From the cell containing the given text, extract its center point as (X, Y) coordinate. 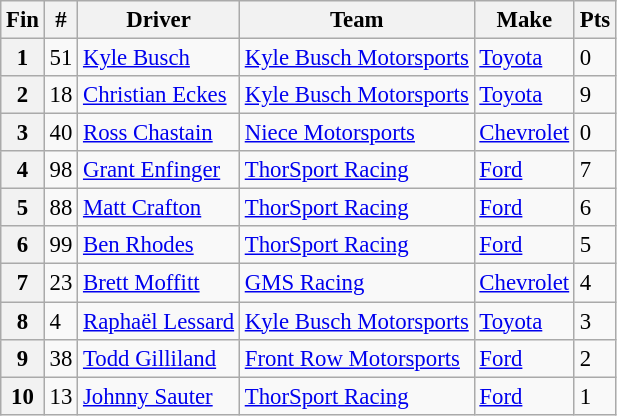
Johnny Sauter (159, 396)
Grant Enfinger (159, 170)
Front Row Motorsports (356, 358)
13 (60, 396)
51 (60, 58)
Driver (159, 20)
Ross Chastain (159, 133)
Brett Moffitt (159, 283)
Kyle Busch (159, 58)
23 (60, 283)
Christian Eckes (159, 95)
Pts (594, 20)
8 (23, 321)
10 (23, 396)
98 (60, 170)
Matt Crafton (159, 208)
88 (60, 208)
38 (60, 358)
99 (60, 245)
Team (356, 20)
GMS Racing (356, 283)
18 (60, 95)
40 (60, 133)
Fin (23, 20)
Make (524, 20)
Todd Gilliland (159, 358)
# (60, 20)
Raphaël Lessard (159, 321)
Ben Rhodes (159, 245)
Niece Motorsports (356, 133)
